Return the [x, y] coordinate for the center point of the cell that contains the specified text.  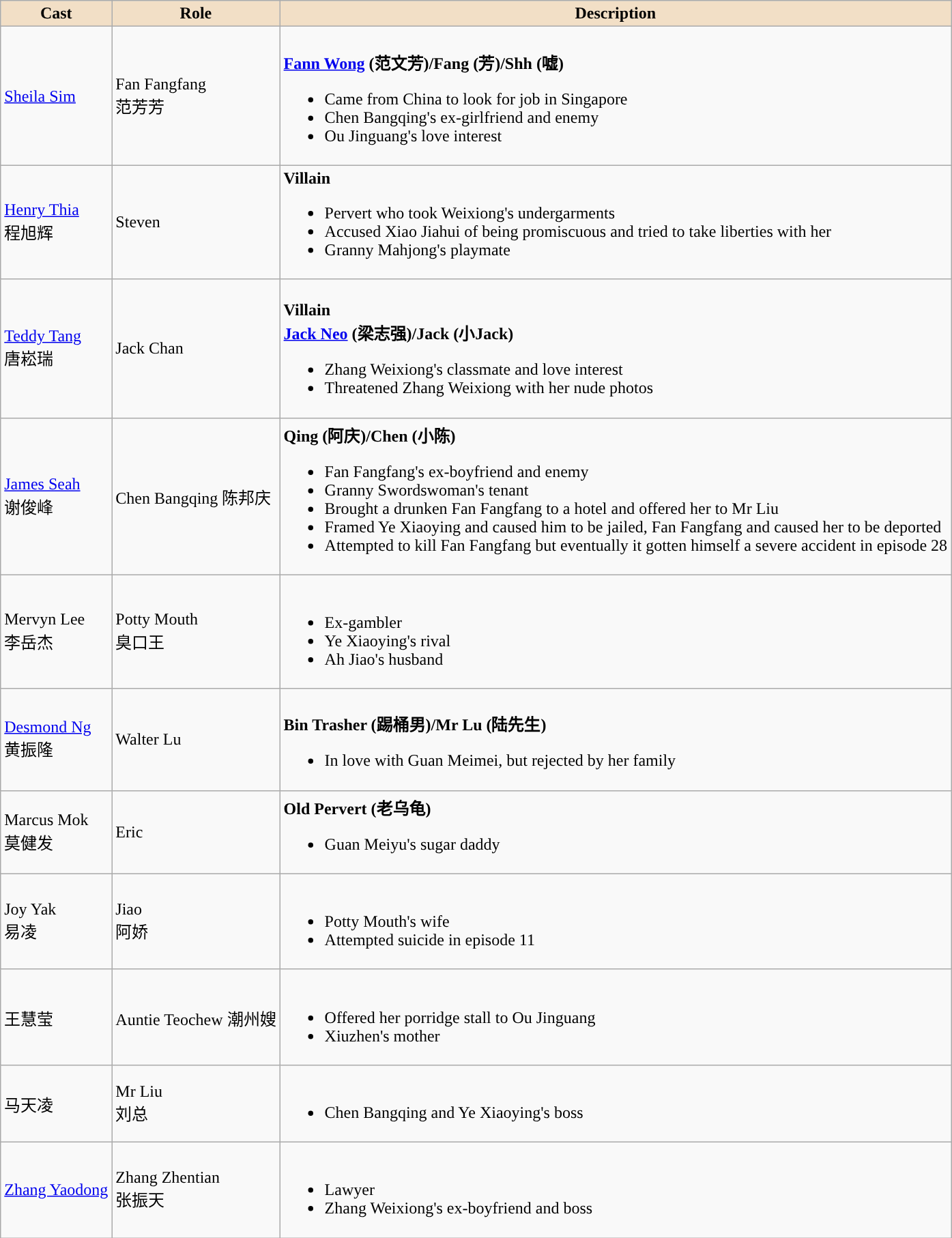
Auntie Teochew 潮州嫂 [196, 1017]
Marcus Mok 莫健发 [56, 832]
Potty Mouth 臭口王 [196, 632]
Jack Chan [196, 348]
Teddy Tang 唐崧瑞 [56, 348]
Description [616, 14]
Steven [196, 222]
Cast [56, 14]
马天凌 [56, 1103]
Fan Fangfang 范芳芳 [196, 96]
Offered her porridge stall to Ou JinguangXiuzhen's mother [616, 1017]
Potty Mouth's wifeAttempted suicide in episode 11 [616, 921]
Fann Wong (范文芳)/Fang (芳)/Shh (嘘) Came from China to look for job in SingaporeChen Bangqing's ex-girlfriend and enemyOu Jinguang's love interest [616, 96]
Zhang Yaodong [56, 1190]
LawyerZhang Weixiong's ex-boyfriend and boss [616, 1190]
Mervyn Lee 李岳杰 [56, 632]
Joy Yak 易凌 [56, 921]
Jiao 阿娇 [196, 921]
Zhang Zhentian 张振天 [196, 1190]
Chen Bangqing and Ye Xiaoying's boss [616, 1103]
Bin Trasher (踢桶男)/Mr Lu (陆先生)In love with Guan Meimei, but rejected by her family [616, 740]
Walter Lu [196, 740]
王慧莹 [56, 1017]
Henry Thia 程旭辉 [56, 222]
Chen Bangqing 陈邦庆 [196, 496]
James Seah 谢俊峰 [56, 496]
Role [196, 14]
Mr Liu 刘总 [196, 1103]
Sheila Sim [56, 96]
Ex-gamblerYe Xiaoying's rivalAh Jiao's husband [616, 632]
Desmond Ng 黄振隆 [56, 740]
Old Pervert (老乌龟) Guan Meiyu's sugar daddy [616, 832]
VillainJack Neo (梁志强)/Jack (小Jack) Zhang Weixiong's classmate and love interestThreatened Zhang Weixiong with her nude photos [616, 348]
Eric [196, 832]
